Provide the (x, y) coordinate of the cell's center where the given text is located.  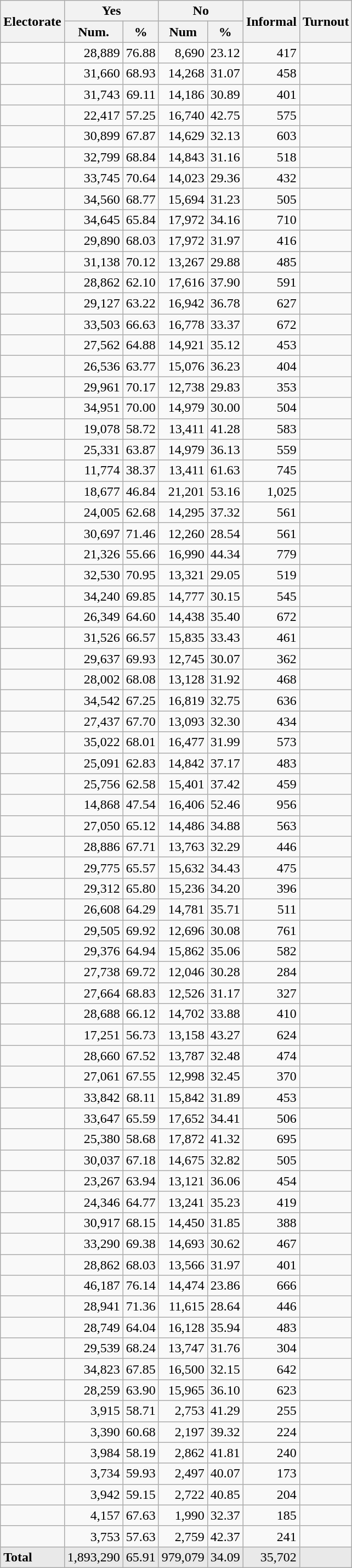
23,267 (93, 1181)
14,186 (183, 94)
666 (271, 1286)
31.23 (225, 199)
284 (271, 972)
779 (271, 554)
582 (271, 951)
37.42 (225, 784)
32.82 (225, 1160)
2,722 (183, 1494)
16,778 (183, 324)
40.07 (225, 1474)
28,941 (93, 1307)
1,025 (271, 491)
46.84 (140, 491)
14,023 (183, 178)
16,128 (183, 1328)
41.28 (225, 429)
30.07 (225, 659)
14,295 (183, 512)
31,138 (93, 262)
1,893,290 (93, 1557)
511 (271, 909)
26,536 (93, 366)
575 (271, 115)
28.54 (225, 533)
36.13 (225, 450)
64.94 (140, 951)
70.00 (140, 408)
41.32 (225, 1139)
17,652 (183, 1118)
21,326 (93, 554)
68.83 (140, 993)
13,128 (183, 680)
979,079 (183, 1557)
67.25 (140, 701)
58.19 (140, 1453)
43.27 (225, 1035)
67.18 (140, 1160)
42.37 (225, 1536)
204 (271, 1494)
59.93 (140, 1474)
28,749 (93, 1328)
29.36 (225, 178)
563 (271, 826)
34.20 (225, 888)
16,477 (183, 742)
29,637 (93, 659)
3,942 (93, 1494)
304 (271, 1348)
36.78 (225, 304)
65.57 (140, 867)
34,542 (93, 701)
64.77 (140, 1202)
36.10 (225, 1390)
15,842 (183, 1097)
Informal (271, 21)
14,474 (183, 1286)
603 (271, 136)
67.71 (140, 847)
30.89 (225, 94)
3,984 (93, 1453)
64.29 (140, 909)
65.84 (140, 220)
224 (271, 1432)
29,775 (93, 867)
62.58 (140, 784)
66.57 (140, 638)
12,696 (183, 931)
388 (271, 1223)
32,530 (93, 575)
13,121 (183, 1181)
31.76 (225, 1348)
416 (271, 240)
370 (271, 1077)
13,763 (183, 847)
69.72 (140, 972)
28,259 (93, 1390)
28,688 (93, 1014)
34,240 (93, 596)
710 (271, 220)
32.15 (225, 1369)
14,842 (183, 763)
33.88 (225, 1014)
13,321 (183, 575)
559 (271, 450)
745 (271, 471)
12,046 (183, 972)
39.32 (225, 1432)
29,961 (93, 387)
No (201, 11)
63.22 (140, 304)
12,260 (183, 533)
33.43 (225, 638)
33,290 (93, 1244)
29,127 (93, 304)
459 (271, 784)
28,002 (93, 680)
591 (271, 283)
956 (271, 805)
12,738 (183, 387)
519 (271, 575)
27,061 (93, 1077)
504 (271, 408)
17,251 (93, 1035)
69.38 (140, 1244)
14,486 (183, 826)
35,702 (271, 1557)
65.59 (140, 1118)
14,781 (183, 909)
25,091 (93, 763)
32.30 (225, 721)
27,738 (93, 972)
53.16 (225, 491)
2,753 (183, 1411)
30,899 (93, 136)
432 (271, 178)
67.85 (140, 1369)
30.62 (225, 1244)
461 (271, 638)
240 (271, 1453)
61.63 (225, 471)
29,376 (93, 951)
695 (271, 1139)
761 (271, 931)
68.93 (140, 74)
30.15 (225, 596)
17,872 (183, 1139)
1,990 (183, 1515)
13,158 (183, 1035)
34.09 (225, 1557)
38.37 (140, 471)
62.10 (140, 283)
34,645 (93, 220)
15,694 (183, 199)
70.95 (140, 575)
16,740 (183, 115)
3,915 (93, 1411)
475 (271, 867)
68.11 (140, 1097)
417 (271, 53)
173 (271, 1474)
13,566 (183, 1264)
70.12 (140, 262)
33,745 (93, 178)
35.12 (225, 345)
32.45 (225, 1077)
33,503 (93, 324)
485 (271, 262)
410 (271, 1014)
31,660 (93, 74)
14,268 (183, 74)
36.06 (225, 1181)
15,401 (183, 784)
15,965 (183, 1390)
28,889 (93, 53)
42.75 (225, 115)
Turnout (326, 21)
32,799 (93, 157)
37.32 (225, 512)
13,093 (183, 721)
36.23 (225, 366)
2,862 (183, 1453)
255 (271, 1411)
68.84 (140, 157)
14,438 (183, 617)
68.24 (140, 1348)
69.85 (140, 596)
33,842 (93, 1097)
28,886 (93, 847)
41.81 (225, 1453)
3,390 (93, 1432)
67.52 (140, 1056)
29,312 (93, 888)
15,835 (183, 638)
14,868 (93, 805)
58.68 (140, 1139)
327 (271, 993)
15,076 (183, 366)
15,632 (183, 867)
583 (271, 429)
24,346 (93, 1202)
47.54 (140, 805)
29,890 (93, 240)
13,267 (183, 262)
16,819 (183, 701)
60.68 (140, 1432)
37.90 (225, 283)
34.41 (225, 1118)
25,380 (93, 1139)
33,647 (93, 1118)
62.68 (140, 512)
67.63 (140, 1515)
46,187 (93, 1286)
16,406 (183, 805)
59.15 (140, 1494)
545 (271, 596)
68.08 (140, 680)
454 (271, 1181)
14,702 (183, 1014)
Num (183, 32)
2,759 (183, 1536)
57.63 (140, 1536)
22,417 (93, 115)
15,236 (183, 888)
14,843 (183, 157)
25,756 (93, 784)
15,862 (183, 951)
68.15 (140, 1223)
31,526 (93, 638)
29.05 (225, 575)
353 (271, 387)
506 (271, 1118)
34.16 (225, 220)
56.73 (140, 1035)
63.87 (140, 450)
29.88 (225, 262)
29,539 (93, 1348)
13,241 (183, 1202)
27,437 (93, 721)
624 (271, 1035)
31,743 (93, 94)
23.12 (225, 53)
32.48 (225, 1056)
468 (271, 680)
32.75 (225, 701)
58.72 (140, 429)
34,823 (93, 1369)
30.28 (225, 972)
16,990 (183, 554)
458 (271, 74)
434 (271, 721)
35.40 (225, 617)
31.17 (225, 993)
29,505 (93, 931)
44.34 (225, 554)
65.80 (140, 888)
62.83 (140, 763)
27,664 (93, 993)
642 (271, 1369)
55.66 (140, 554)
18,677 (93, 491)
35.23 (225, 1202)
31.07 (225, 74)
26,349 (93, 617)
14,675 (183, 1160)
66.12 (140, 1014)
31.99 (225, 742)
29.83 (225, 387)
58.71 (140, 1411)
41.29 (225, 1411)
623 (271, 1390)
76.14 (140, 1286)
64.88 (140, 345)
65.91 (140, 1557)
11,615 (183, 1307)
52.46 (225, 805)
13,787 (183, 1056)
27,050 (93, 826)
30.00 (225, 408)
185 (271, 1515)
28.64 (225, 1307)
76.88 (140, 53)
362 (271, 659)
30,037 (93, 1160)
63.77 (140, 366)
35.94 (225, 1328)
71.36 (140, 1307)
37.17 (225, 763)
69.93 (140, 659)
70.17 (140, 387)
63.90 (140, 1390)
14,693 (183, 1244)
241 (271, 1536)
Yes (111, 11)
419 (271, 1202)
636 (271, 701)
Electorate (32, 21)
34.43 (225, 867)
14,921 (183, 345)
14,777 (183, 596)
31.89 (225, 1097)
64.04 (140, 1328)
404 (271, 366)
34.88 (225, 826)
Num. (93, 32)
27,562 (93, 345)
12,745 (183, 659)
518 (271, 157)
31.16 (225, 157)
30,697 (93, 533)
14,629 (183, 136)
627 (271, 304)
396 (271, 888)
3,734 (93, 1474)
30.08 (225, 931)
30,917 (93, 1223)
8,690 (183, 53)
31.85 (225, 1223)
69.92 (140, 931)
70.64 (140, 178)
63.94 (140, 1181)
35.71 (225, 909)
32.37 (225, 1515)
12,998 (183, 1077)
19,078 (93, 429)
66.63 (140, 324)
34,951 (93, 408)
13,747 (183, 1348)
33.37 (225, 324)
69.11 (140, 94)
68.01 (140, 742)
35,022 (93, 742)
2,197 (183, 1432)
67.55 (140, 1077)
467 (271, 1244)
2,497 (183, 1474)
23.86 (225, 1286)
34,560 (93, 199)
26,608 (93, 909)
16,942 (183, 304)
28,660 (93, 1056)
64.60 (140, 617)
32.29 (225, 847)
573 (271, 742)
68.77 (140, 199)
25,331 (93, 450)
35.06 (225, 951)
474 (271, 1056)
57.25 (140, 115)
21,201 (183, 491)
67.87 (140, 136)
67.70 (140, 721)
16,500 (183, 1369)
Total (32, 1557)
11,774 (93, 471)
24,005 (93, 512)
31.92 (225, 680)
4,157 (93, 1515)
14,450 (183, 1223)
17,616 (183, 283)
71.46 (140, 533)
12,526 (183, 993)
65.12 (140, 826)
32.13 (225, 136)
40.85 (225, 1494)
3,753 (93, 1536)
